Return [X, Y] of the center of cell containing provided text 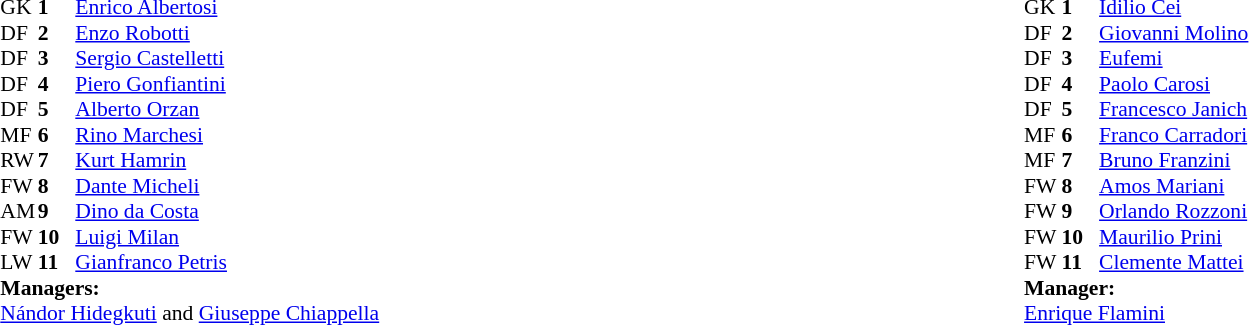
Clemente Mattei [1174, 263]
Orlando Rozzoni [1174, 211]
Managers: [190, 288]
Piero Gonfiantini [227, 84]
Manager: [1136, 288]
Luigi Milan [227, 237]
Maurilio Prini [1174, 237]
AM [19, 211]
Paolo Carosi [1174, 84]
Alberto Orzan [227, 109]
Gianfranco Petris [227, 263]
Bruno Franzini [1174, 161]
Franco Carradori [1174, 135]
Giovanni Molino [1174, 33]
Sergio Castelletti [227, 59]
Dino da Costa [227, 211]
RW [19, 161]
Dante Micheli [227, 186]
LW [19, 263]
Eufemi [1174, 59]
Francesco Janich [1174, 109]
Kurt Hamrin [227, 161]
Rino Marchesi [227, 135]
Enzo Robotti [227, 33]
Amos Mariani [1174, 186]
